Scan for the cell matching the given text and deliver its (x, y) coordinate at center. 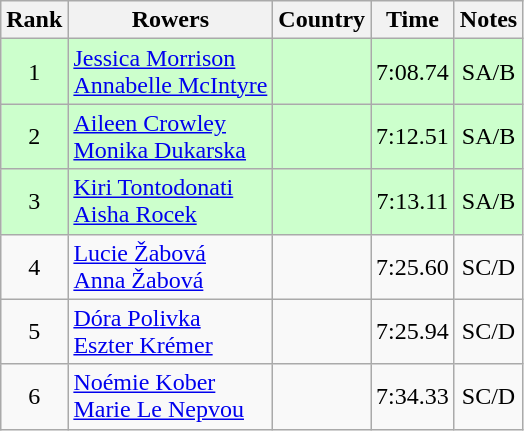
Dóra PolivkaEszter Krémer (170, 332)
Aileen CrowleyMonika Dukarska (170, 136)
Lucie ŽabováAnna Žabová (170, 266)
7:25.94 (413, 332)
Rank (34, 20)
Jessica MorrisonAnnabelle McIntyre (170, 72)
1 (34, 72)
2 (34, 136)
7:08.74 (413, 72)
7:13.11 (413, 202)
5 (34, 332)
7:34.33 (413, 396)
7:25.60 (413, 266)
Noémie KoberMarie Le Nepvou (170, 396)
3 (34, 202)
6 (34, 396)
Kiri TontodonatiAisha Rocek (170, 202)
Country (322, 20)
7:12.51 (413, 136)
Time (413, 20)
4 (34, 266)
Rowers (170, 20)
Notes (488, 20)
